Pinpoint the cell where the given text exists, returning its (x, y) midpoint coordinate. 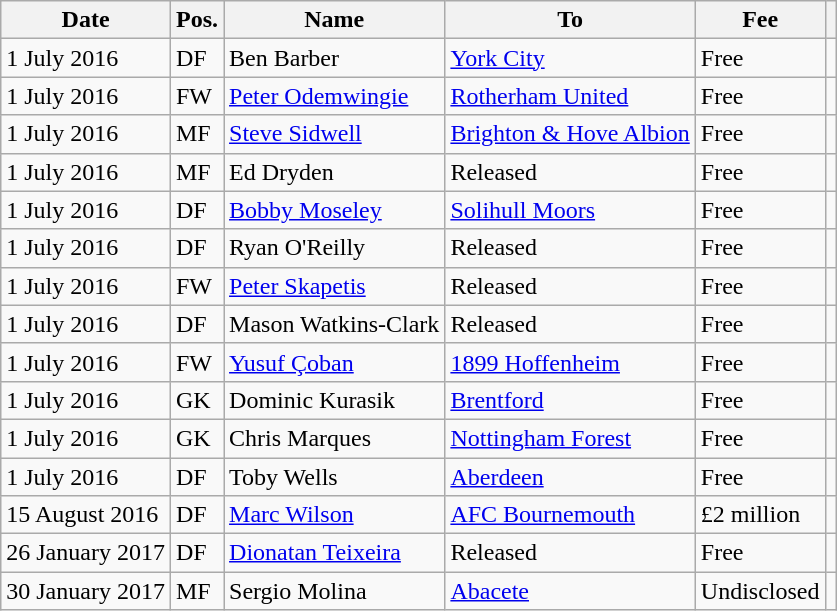
1899 Hoffenheim (570, 362)
AFC Bournemouth (570, 515)
Dionatan Teixeira (334, 553)
Brighton & Hove Albion (570, 134)
Ryan O'Reilly (334, 248)
Brentford (570, 400)
Pos. (196, 20)
Undisclosed (760, 591)
Ed Dryden (334, 172)
York City (570, 58)
Date (86, 20)
£2 million (760, 515)
26 January 2017 (86, 553)
Marc Wilson (334, 515)
Chris Marques (334, 438)
Nottingham Forest (570, 438)
Steve Sidwell (334, 134)
Sergio Molina (334, 591)
Rotherham United (570, 96)
Aberdeen (570, 477)
Name (334, 20)
Ben Barber (334, 58)
30 January 2017 (86, 591)
Toby Wells (334, 477)
Abacete (570, 591)
Peter Skapetis (334, 286)
Bobby Moseley (334, 210)
Yusuf Çoban (334, 362)
15 August 2016 (86, 515)
Peter Odemwingie (334, 96)
Mason Watkins-Clark (334, 324)
Fee (760, 20)
Dominic Kurasik (334, 400)
Solihull Moors (570, 210)
To (570, 20)
